Return (x, y) of the center of cell containing provided text 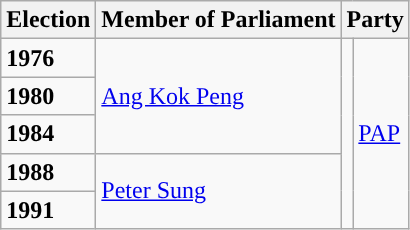
Peter Sung (218, 191)
1988 (48, 172)
Ang Kok Peng (218, 96)
1980 (48, 96)
1984 (48, 134)
PAP (382, 134)
1976 (48, 58)
1991 (48, 210)
Party (375, 20)
Election (48, 20)
Member of Parliament (218, 20)
